Find where the given text appears and provide that cell's center as (x, y) coordinate. 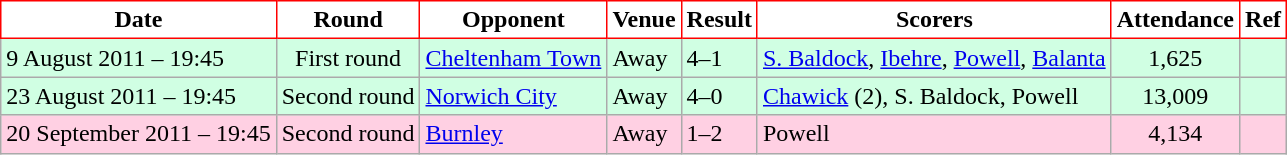
Scorers (934, 20)
Chawick (2), S. Baldock, Powell (934, 96)
20 September 2011 – 19:45 (138, 134)
Burnley (514, 134)
1–2 (719, 134)
Attendance (1175, 20)
4,134 (1175, 134)
4–0 (719, 96)
23 August 2011 – 19:45 (138, 96)
4–1 (719, 58)
Cheltenham Town (514, 58)
Norwich City (514, 96)
1,625 (1175, 58)
9 August 2011 – 19:45 (138, 58)
Ref (1264, 20)
S. Baldock, Ibehre, Powell, Balanta (934, 58)
Venue (644, 20)
Date (138, 20)
Powell (934, 134)
Result (719, 20)
First round (348, 58)
Round (348, 20)
13,009 (1175, 96)
Opponent (514, 20)
